From the cell containing the given text, extract its center point as (x, y) coordinate. 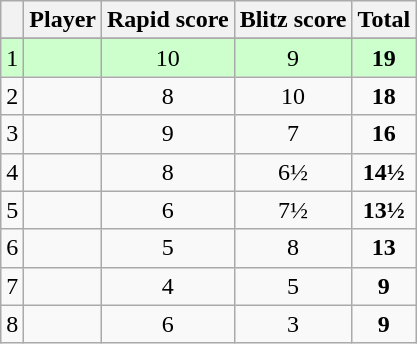
2 (12, 96)
Player (63, 20)
18 (384, 96)
1 (12, 58)
13 (384, 248)
16 (384, 134)
13½ (384, 210)
Blitz score (293, 20)
14½ (384, 172)
6½ (293, 172)
19 (384, 58)
Rapid score (168, 20)
7½ (293, 210)
Total (384, 20)
